Scan for the cell matching the given text and deliver its [x, y] coordinate at center. 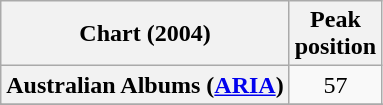
Australian Albums (ARIA) [145, 85]
Chart (2004) [145, 34]
57 [335, 85]
Peakposition [335, 34]
